For the text-containing cell, return its midpoint in [x, y] coordinate format. 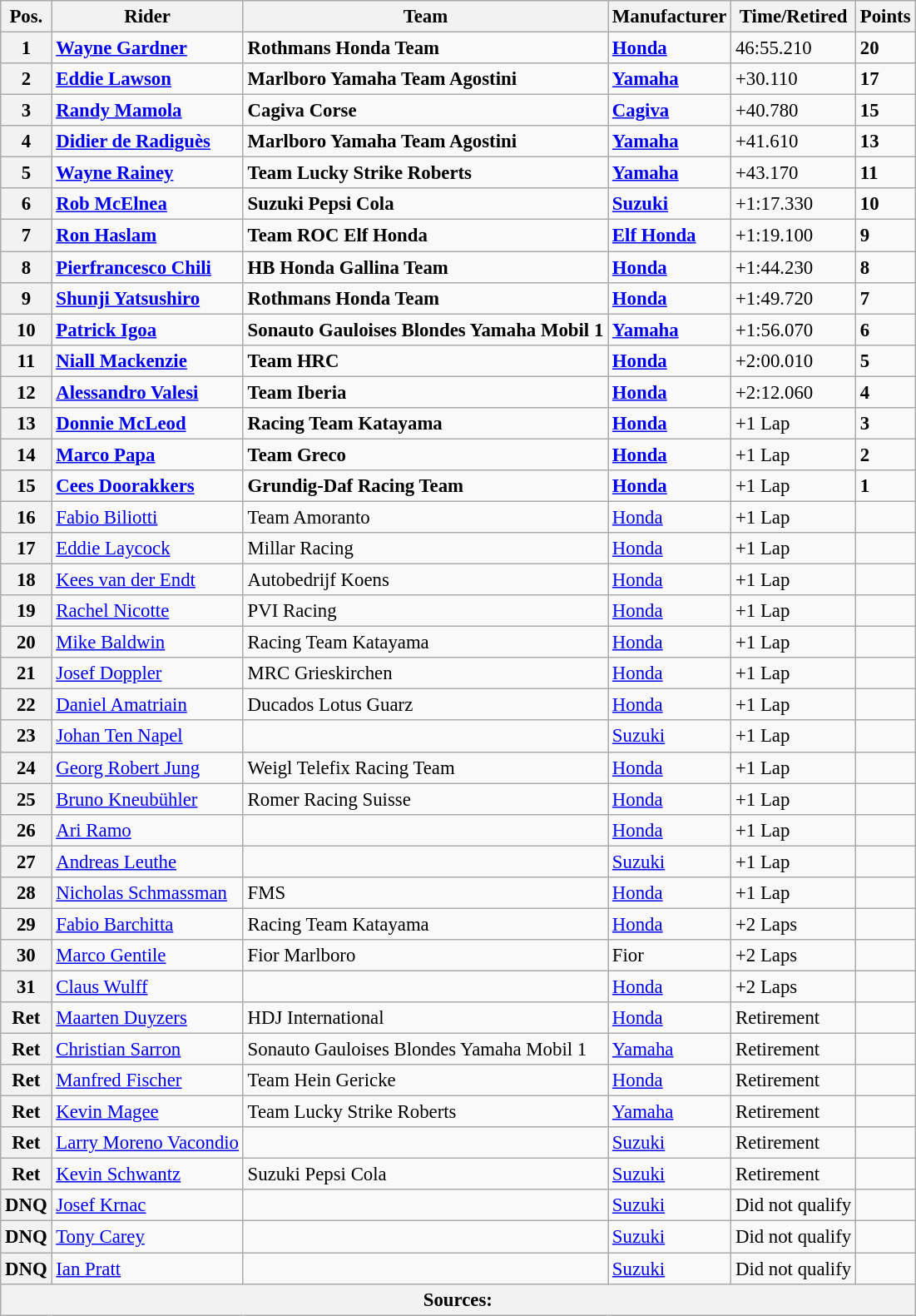
Fior Marlboro [425, 956]
Fabio Biliotti [147, 517]
+1:19.100 [794, 236]
Eddie Laycock [147, 549]
Time/Retired [794, 17]
19 [27, 611]
Manfred Fischer [147, 1080]
16 [27, 517]
Kevin Magee [147, 1112]
Team Iberia [425, 392]
29 [27, 924]
Romer Racing Suisse [425, 799]
Grundig-Daf Racing Team [425, 486]
Team HRC [425, 360]
Josef Krnac [147, 1206]
Autobedrijf Koens [425, 580]
Points [885, 17]
Team ROC Elf Honda [425, 236]
26 [27, 830]
Andreas Leuthe [147, 862]
Ducados Lotus Guarz [425, 705]
MRC Grieskirchen [425, 673]
Larry Moreno Vacondio [147, 1143]
Josef Doppler [147, 673]
22 [27, 705]
Team [425, 17]
+43.170 [794, 173]
Manufacturer [670, 17]
Sources: [458, 1299]
Shunji Yatsushiro [147, 298]
Marco Gentile [147, 956]
Cagiva [670, 111]
Team Greco [425, 454]
+30.110 [794, 79]
Nicholas Schmassman [147, 893]
Rachel Nicotte [147, 611]
Donnie McLeod [147, 424]
Fabio Barchitta [147, 924]
30 [27, 956]
21 [27, 673]
PVI Racing [425, 611]
12 [27, 392]
Millar Racing [425, 549]
24 [27, 767]
Tony Carey [147, 1237]
+40.780 [794, 111]
Weigl Telefix Racing Team [425, 767]
Kevin Schwantz [147, 1174]
Claus Wulff [147, 986]
14 [27, 454]
Ian Pratt [147, 1269]
Rob McElnea [147, 204]
Team Amoranto [425, 517]
Ari Ramo [147, 830]
46:55.210 [794, 48]
+2:12.060 [794, 392]
Elf Honda [670, 236]
Marco Papa [147, 454]
Cees Doorakkers [147, 486]
Niall Mackenzie [147, 360]
Wayne Gardner [147, 48]
23 [27, 737]
Bruno Kneubühler [147, 799]
+1:56.070 [794, 330]
Daniel Amatriain [147, 705]
+1:44.230 [794, 267]
27 [27, 862]
Team Hein Gericke [425, 1080]
HDJ International [425, 1018]
Mike Baldwin [147, 643]
HB Honda Gallina Team [425, 267]
Maarten Duyzers [147, 1018]
Randy Mamola [147, 111]
+1:17.330 [794, 204]
Georg Robert Jung [147, 767]
+1:49.720 [794, 298]
Pierfrancesco Chili [147, 267]
Eddie Lawson [147, 79]
18 [27, 580]
FMS [425, 893]
31 [27, 986]
Fior [670, 956]
Alessandro Valesi [147, 392]
+2:00.010 [794, 360]
Ron Haslam [147, 236]
Johan Ten Napel [147, 737]
Patrick Igoa [147, 330]
Christian Sarron [147, 1050]
Kees van der Endt [147, 580]
28 [27, 893]
Pos. [27, 17]
+41.610 [794, 142]
Wayne Rainey [147, 173]
25 [27, 799]
Didier de Radiguès [147, 142]
Rider [147, 17]
Cagiva Corse [425, 111]
